Return the (X, Y) coordinate for the center point of the cell that contains the specified text.  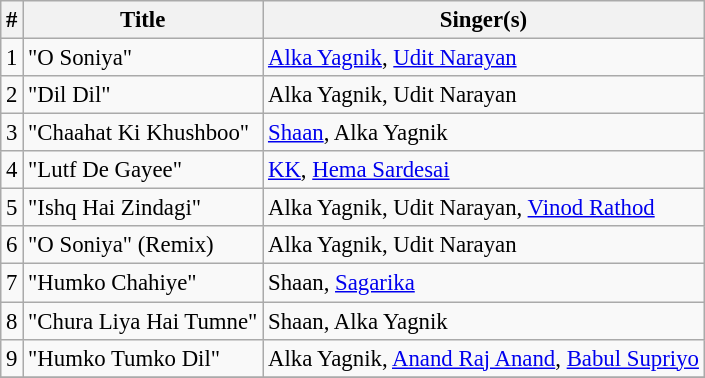
Shaan, Sagarika (484, 283)
"Lutf De Gayee" (143, 170)
"Dil Dil" (143, 95)
"O Soniya" (143, 58)
"O Soniya" (Remix) (143, 245)
"Humko Chahiye" (143, 283)
1 (12, 58)
9 (12, 358)
"Chaahat Ki Khushboo" (143, 133)
4 (12, 170)
Singer(s) (484, 20)
2 (12, 95)
KK, Hema Sardesai (484, 170)
8 (12, 321)
Alka Yagnik, Udit Narayan, Vinod Rathod (484, 208)
6 (12, 245)
5 (12, 208)
3 (12, 133)
# (12, 20)
"Ishq Hai Zindagi" (143, 208)
Alka Yagnik, Anand Raj Anand, Babul Supriyo (484, 358)
Title (143, 20)
"Chura Liya Hai Tumne" (143, 321)
"Humko Tumko Dil" (143, 358)
7 (12, 283)
